Scan for the cell matching the given text and deliver its [x, y] coordinate at center. 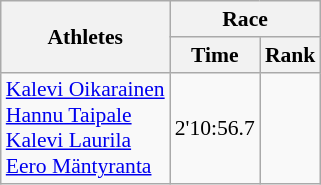
Race [246, 19]
Athletes [86, 36]
Time [215, 55]
2'10:56.7 [215, 128]
Rank [290, 55]
Kalevi OikarainenHannu TaipaleKalevi LaurilaEero Mäntyranta [86, 128]
